Extract the [x, y] coordinate from the center of the cell holding the provided text.  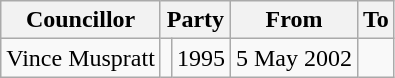
1995 [200, 58]
Party [195, 20]
To [376, 20]
Councillor [81, 20]
5 May 2002 [294, 58]
From [294, 20]
Vince Muspratt [81, 58]
